Identify which cell holds the provided text, then report its [x, y] central coordinate. 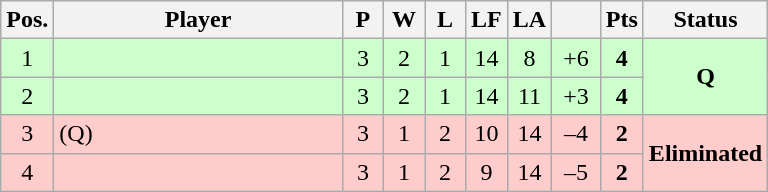
Pts [622, 20]
–4 [576, 134]
(Q) [198, 134]
Player [198, 20]
LF [487, 20]
Pos. [28, 20]
+3 [576, 96]
Eliminated [705, 153]
–5 [576, 172]
10 [487, 134]
P [362, 20]
LA [529, 20]
Status [705, 20]
11 [529, 96]
9 [487, 172]
8 [529, 58]
L [444, 20]
+6 [576, 58]
Q [705, 77]
W [404, 20]
